Find where the given text appears and provide that cell's center as (x, y) coordinate. 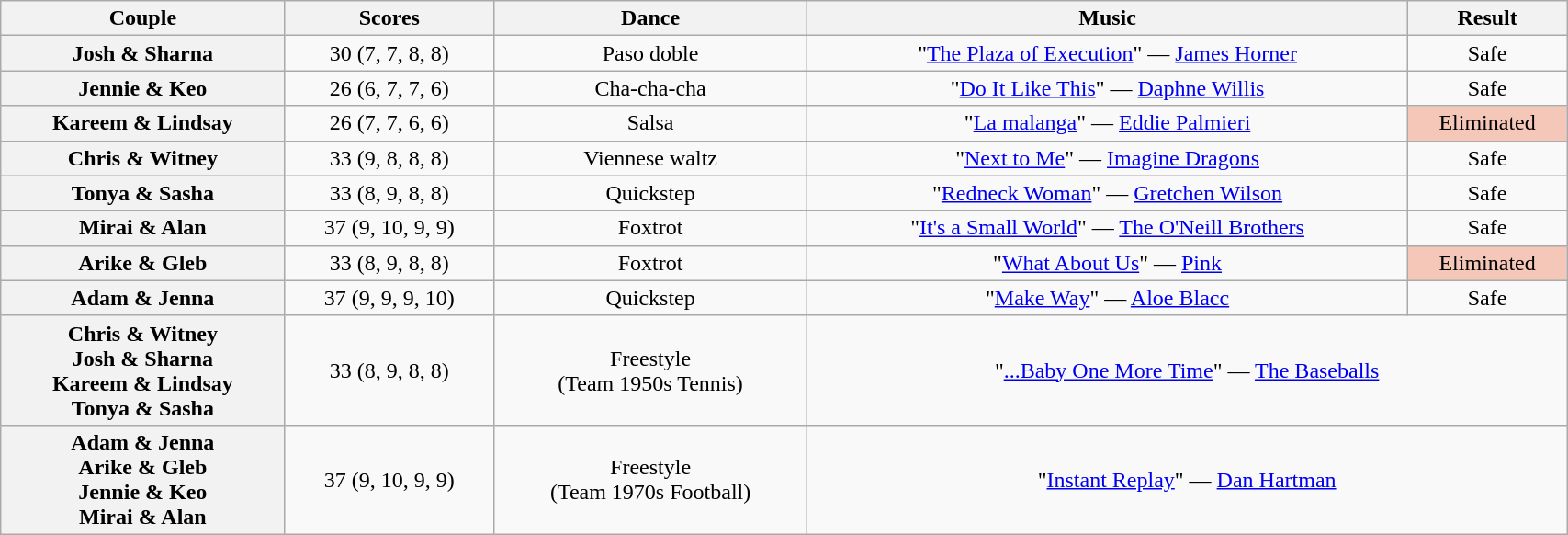
Josh & Sharna (143, 53)
Viennese waltz (650, 158)
Couple (143, 18)
"Do It Like This" — Daphne Willis (1108, 88)
Music (1108, 18)
30 (7, 7, 8, 8) (389, 53)
33 (9, 8, 8, 8) (389, 158)
Freestyle(Team 1950s Tennis) (650, 370)
Chris & Witney (143, 158)
"Instant Replay" — Dan Hartman (1187, 480)
"What About Us" — Pink (1108, 263)
Adam & Jenna (143, 298)
"It's a Small World" — The O'Neill Brothers (1108, 228)
Result (1488, 18)
Paso doble (650, 53)
26 (6, 7, 7, 6) (389, 88)
Freestyle(Team 1970s Football) (650, 480)
Jennie & Keo (143, 88)
Arike & Gleb (143, 263)
Chris & WitneyJosh & SharnaKareem & LindsayTonya & Sasha (143, 370)
Mirai & Alan (143, 228)
"...Baby One More Time" — The Baseballs (1187, 370)
Kareem & Lindsay (143, 123)
Adam & JennaArike & GlebJennie & KeoMirai & Alan (143, 480)
Cha-cha-cha (650, 88)
26 (7, 7, 6, 6) (389, 123)
"Make Way" — Aloe Blacc (1108, 298)
"The Plaza of Execution" — James Horner (1108, 53)
"Next to Me" — Imagine Dragons (1108, 158)
"La malanga" — Eddie Palmieri (1108, 123)
Tonya & Sasha (143, 193)
Salsa (650, 123)
"Redneck Woman" — Gretchen Wilson (1108, 193)
37 (9, 9, 9, 10) (389, 298)
Dance (650, 18)
Scores (389, 18)
